Return [x, y] of the center of cell containing provided text 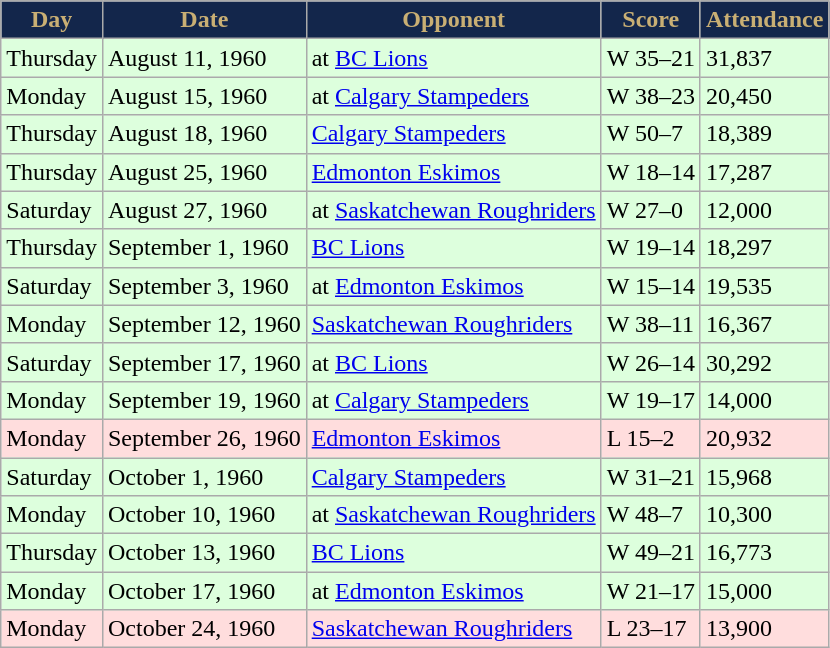
August 15, 1960 [204, 96]
W 15–14 [650, 286]
18,389 [764, 134]
October 13, 1960 [204, 553]
15,000 [764, 591]
20,932 [764, 438]
L 15–2 [650, 438]
October 10, 1960 [204, 515]
20,450 [764, 96]
October 17, 1960 [204, 591]
16,367 [764, 324]
W 38–11 [650, 324]
Date [204, 20]
August 27, 1960 [204, 210]
September 1, 1960 [204, 248]
August 11, 1960 [204, 58]
17,287 [764, 172]
31,837 [764, 58]
September 19, 1960 [204, 400]
Day [52, 20]
September 26, 1960 [204, 438]
19,535 [764, 286]
12,000 [764, 210]
13,900 [764, 629]
14,000 [764, 400]
W 21–17 [650, 591]
L 23–17 [650, 629]
30,292 [764, 362]
Opponent [454, 20]
16,773 [764, 553]
October 24, 1960 [204, 629]
W 50–7 [650, 134]
W 35–21 [650, 58]
October 1, 1960 [204, 477]
August 25, 1960 [204, 172]
August 18, 1960 [204, 134]
September 3, 1960 [204, 286]
18,297 [764, 248]
W 48–7 [650, 515]
W 27–0 [650, 210]
W 49–21 [650, 553]
W 31–21 [650, 477]
Score [650, 20]
Attendance [764, 20]
W 19–14 [650, 248]
September 17, 1960 [204, 362]
W 18–14 [650, 172]
September 12, 1960 [204, 324]
W 38–23 [650, 96]
W 19–17 [650, 400]
W 26–14 [650, 362]
10,300 [764, 515]
15,968 [764, 477]
